Provide the [x, y] coordinate of the cell's center where the given text is located.  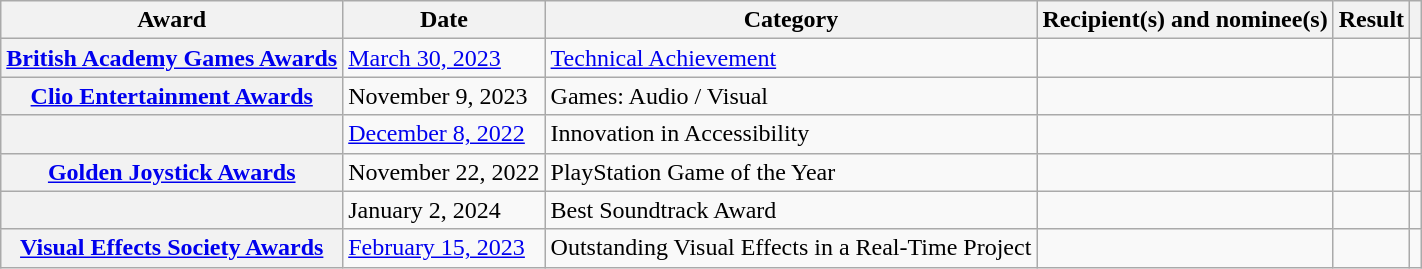
November 22, 2022 [444, 172]
Games: Audio / Visual [791, 96]
Recipient(s) and nominee(s) [1185, 20]
December 8, 2022 [444, 134]
Clio Entertainment Awards [172, 96]
November 9, 2023 [444, 96]
PlayStation Game of the Year [791, 172]
Result [1371, 20]
Category [791, 20]
Technical Achievement [791, 58]
January 2, 2024 [444, 210]
Visual Effects Society Awards [172, 248]
Award [172, 20]
Golden Joystick Awards [172, 172]
Best Soundtrack Award [791, 210]
British Academy Games Awards [172, 58]
Date [444, 20]
Outstanding Visual Effects in a Real-Time Project [791, 248]
Innovation in Accessibility [791, 134]
March 30, 2023 [444, 58]
February 15, 2023 [444, 248]
